Pinpoint the cell where the given text exists, returning its (x, y) midpoint coordinate. 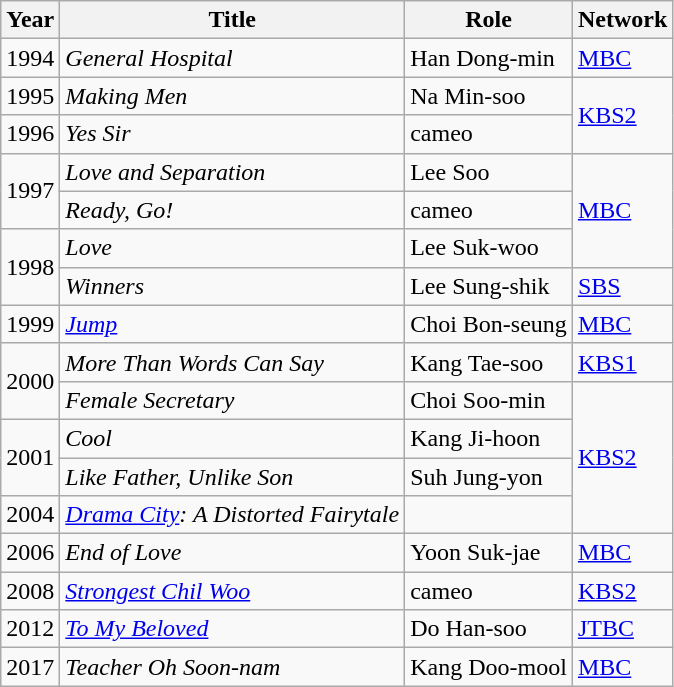
Winners (232, 286)
Cool (232, 438)
To My Beloved (232, 629)
More Than Words Can Say (232, 362)
Kang Doo-mool (489, 667)
Role (489, 20)
1996 (30, 134)
Yes Sir (232, 134)
1995 (30, 96)
Choi Bon-seung (489, 324)
SBS (622, 286)
2012 (30, 629)
Love (232, 248)
Lee Suk-woo (489, 248)
Na Min-soo (489, 96)
Love and Separation (232, 172)
Drama City: A Distorted Fairytale (232, 515)
2004 (30, 515)
1997 (30, 191)
Making Men (232, 96)
1998 (30, 267)
Yoon Suk-jae (489, 553)
Suh Jung-yon (489, 477)
Network (622, 20)
Like Father, Unlike Son (232, 477)
1999 (30, 324)
2008 (30, 591)
Han Dong-min (489, 58)
JTBC (622, 629)
Lee Soo (489, 172)
Lee Sung-shik (489, 286)
General Hospital (232, 58)
Female Secretary (232, 400)
2001 (30, 457)
Teacher Oh Soon-nam (232, 667)
End of Love (232, 553)
KBS1 (622, 362)
Kang Ji-hoon (489, 438)
2006 (30, 553)
1994 (30, 58)
2017 (30, 667)
Strongest Chil Woo (232, 591)
Jump (232, 324)
Kang Tae-soo (489, 362)
Choi Soo-min (489, 400)
Do Han-soo (489, 629)
2000 (30, 381)
Year (30, 20)
Ready, Go! (232, 210)
Title (232, 20)
